Provide the (x, y) coordinate of the cell's center where the given text is located.  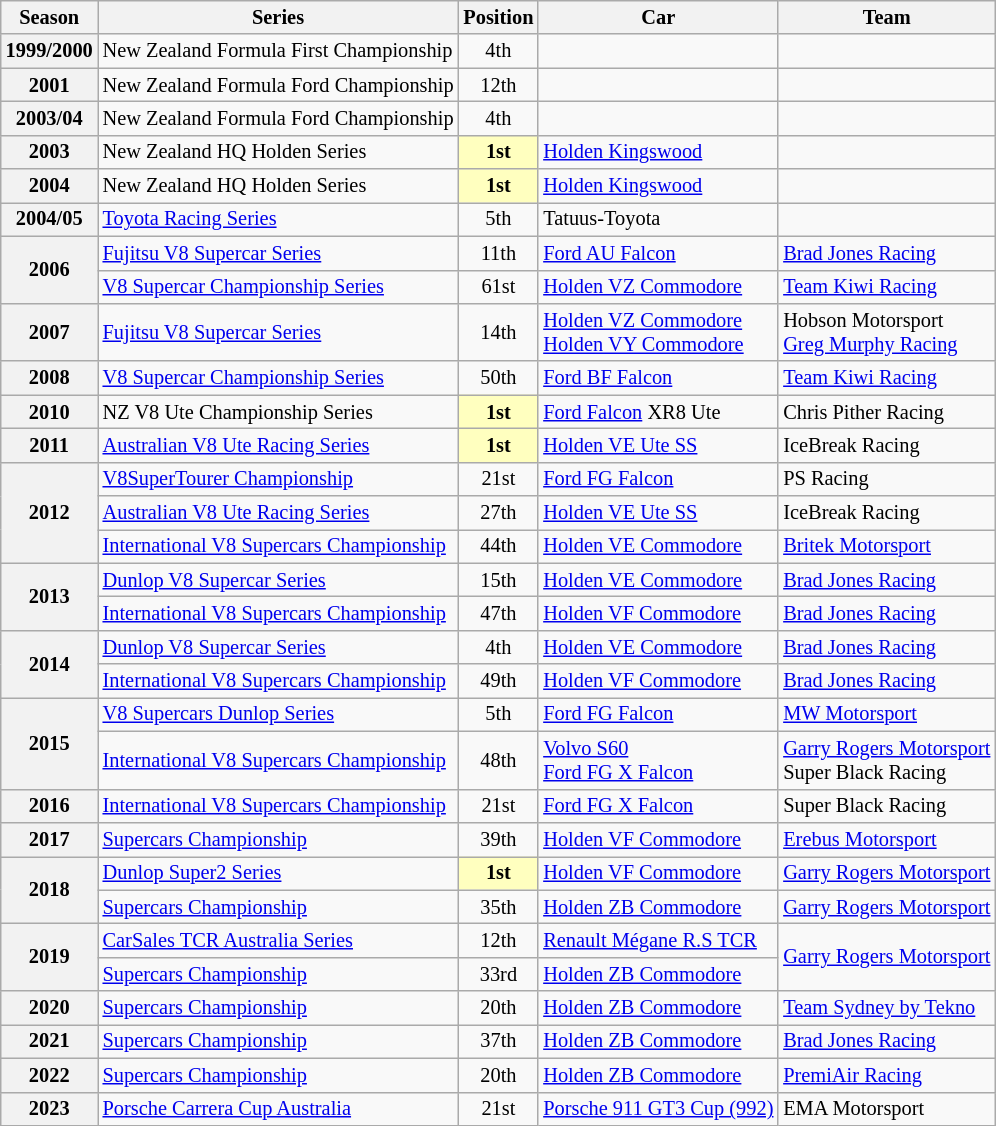
44th (498, 546)
2008 (50, 378)
Garry Rogers MotorsportSuper Black Racing (886, 760)
Erebus Motorsport (886, 839)
35th (498, 907)
49th (498, 681)
Team (886, 17)
2015 (50, 742)
Chris Pither Racing (886, 412)
50th (498, 378)
2018 (50, 890)
14th (498, 332)
27th (498, 513)
Ford AU Falcon (658, 253)
2021 (50, 1041)
2003 (50, 152)
Toyota Racing Series (278, 219)
Season (50, 17)
2017 (50, 839)
2011 (50, 445)
2023 (50, 1109)
61st (498, 287)
CarSales TCR Australia Series (278, 940)
2010 (50, 412)
39th (498, 839)
Porsche Carrera Cup Australia (278, 1109)
2007 (50, 332)
PS Racing (886, 479)
EMA Motorsport (886, 1109)
Britek Motorsport (886, 546)
Team Sydney by Tekno (886, 1008)
47th (498, 613)
11th (498, 253)
V8SuperTourer Championship (278, 479)
2013 (50, 596)
Dunlop Super2 Series (278, 873)
Ford Falcon XR8 Ute (658, 412)
New Zealand Formula First Championship (278, 51)
2020 (50, 1008)
Porsche 911 GT3 Cup (992) (658, 1109)
2006 (50, 270)
Tatuus-Toyota (658, 219)
2016 (50, 806)
2004/05 (50, 219)
Holden VZ CommodoreHolden VY Commodore (658, 332)
Renault Mégane R.S TCR (658, 940)
Car (658, 17)
2001 (50, 85)
Hobson MotorsportGreg Murphy Racing (886, 332)
33rd (498, 974)
Super Black Racing (886, 806)
Series (278, 17)
Ford BF Falcon (658, 378)
PremiAir Racing (886, 1075)
2014 (50, 664)
2003/04 (50, 118)
2012 (50, 512)
48th (498, 760)
Volvo S60Ford FG X Falcon (658, 760)
2019 (50, 956)
Ford FG X Falcon (658, 806)
Holden VZ Commodore (658, 287)
37th (498, 1041)
15th (498, 580)
2004 (50, 186)
MW Motorsport (886, 714)
V8 Supercars Dunlop Series (278, 714)
2022 (50, 1075)
Position (498, 17)
NZ V8 Ute Championship Series (278, 412)
1999/2000 (50, 51)
